Identify which cell holds the provided text, then report its [x, y] central coordinate. 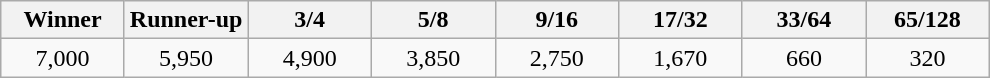
5/8 [433, 20]
9/16 [557, 20]
Runner-up [186, 20]
5,950 [186, 58]
320 [928, 58]
3,850 [433, 58]
Winner [63, 20]
65/128 [928, 20]
3/4 [310, 20]
1,670 [681, 58]
660 [804, 58]
33/64 [804, 20]
4,900 [310, 58]
7,000 [63, 58]
17/32 [681, 20]
2,750 [557, 58]
